Return (x, y) of the center of cell containing provided text 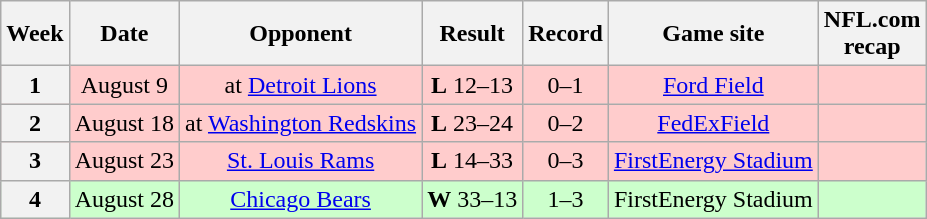
NFL.comrecap (872, 34)
L 14–33 (472, 161)
at Washington Redskins (301, 123)
August 23 (124, 161)
August 18 (124, 123)
3 (35, 161)
2 (35, 123)
Ford Field (713, 85)
FedExField (713, 123)
1–3 (566, 199)
at Detroit Lions (301, 85)
0–3 (566, 161)
Week (35, 34)
L 23–24 (472, 123)
Opponent (301, 34)
Game site (713, 34)
August 9 (124, 85)
St. Louis Rams (301, 161)
0–2 (566, 123)
Record (566, 34)
1 (35, 85)
Result (472, 34)
0–1 (566, 85)
4 (35, 199)
Date (124, 34)
W 33–13 (472, 199)
Chicago Bears (301, 199)
L 12–13 (472, 85)
August 28 (124, 199)
